Capture the cell that displays the provided text and extract its [x, y] central coordinate. 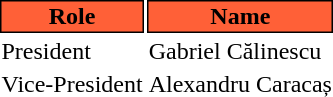
President [72, 51]
Gabriel Călinescu [240, 51]
Name [240, 16]
Role [72, 16]
